Locate the cell with the specified text and output its [x, y] center coordinate. 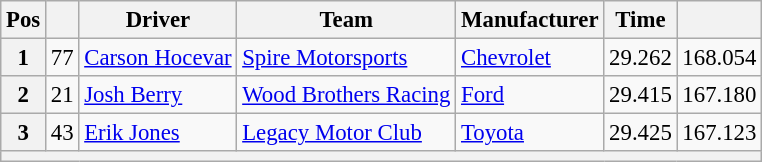
Chevrolet [530, 58]
Wood Brothers Racing [346, 95]
Spire Motorsports [346, 58]
Josh Berry [158, 95]
77 [62, 58]
167.180 [720, 95]
168.054 [720, 58]
43 [62, 133]
29.415 [640, 95]
Ford [530, 95]
Legacy Motor Club [346, 133]
Team [346, 20]
29.262 [640, 58]
Erik Jones [158, 133]
2 [24, 95]
Driver [158, 20]
Time [640, 20]
167.123 [720, 133]
Toyota [530, 133]
Manufacturer [530, 20]
Carson Hocevar [158, 58]
Pos [24, 20]
3 [24, 133]
1 [24, 58]
29.425 [640, 133]
21 [62, 95]
